Identify which cell holds the provided text, then report its [x, y] central coordinate. 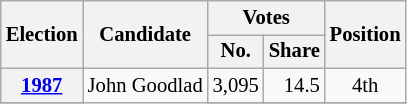
Election [42, 34]
3,095 [236, 85]
1987 [42, 85]
Share [294, 51]
John Goodlad [146, 85]
Candidate [146, 34]
14.5 [294, 85]
4th [366, 85]
Votes [266, 17]
No. [236, 51]
Position [366, 34]
